Capture the cell that displays the provided text and extract its [X, Y] central coordinate. 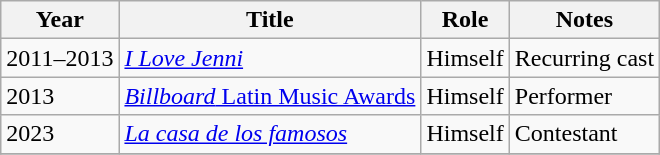
I Love Jenni [270, 58]
Recurring cast [584, 58]
2013 [60, 96]
Title [270, 20]
2011–2013 [60, 58]
La casa de los famosos [270, 134]
Role [465, 20]
Billboard Latin Music Awards [270, 96]
Performer [584, 96]
Contestant [584, 134]
Year [60, 20]
Notes [584, 20]
2023 [60, 134]
